Find where the given text appears and provide that cell's center as [X, Y] coordinate. 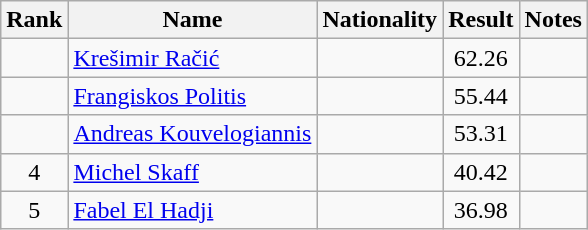
40.42 [481, 172]
36.98 [481, 210]
53.31 [481, 134]
Krešimir Račić [192, 58]
Nationality [380, 20]
Notes [553, 20]
Result [481, 20]
Michel Skaff [192, 172]
4 [34, 172]
55.44 [481, 96]
Frangiskos Politis [192, 96]
5 [34, 210]
Fabel El Hadji [192, 210]
Name [192, 20]
Rank [34, 20]
62.26 [481, 58]
Andreas Kouvelogiannis [192, 134]
